Detect which cell encompasses the target text, then output its (x, y) center coordinate. 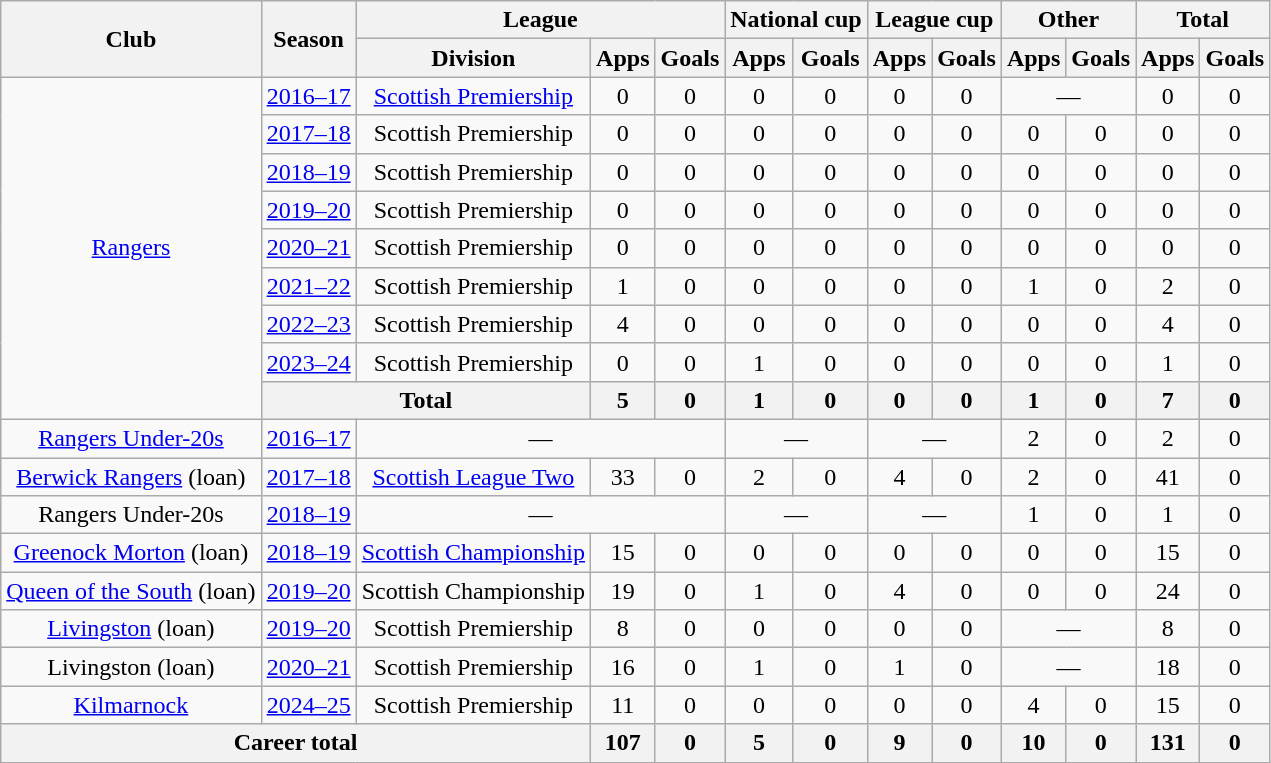
Berwick Rangers (loan) (131, 477)
18 (1168, 667)
League (540, 20)
Rangers (131, 248)
Greenock Morton (loan) (131, 553)
Career total (296, 743)
Other (1068, 20)
9 (899, 743)
24 (1168, 591)
33 (623, 477)
11 (623, 705)
Kilmarnock (131, 705)
Queen of the South (loan) (131, 591)
41 (1168, 477)
National cup (796, 20)
131 (1168, 743)
Scottish League Two (473, 477)
107 (623, 743)
19 (623, 591)
2024–25 (308, 705)
7 (1168, 400)
10 (1033, 743)
2023–24 (308, 362)
League cup (934, 20)
Season (308, 39)
Division (473, 58)
Club (131, 39)
2021–22 (308, 286)
16 (623, 667)
2022–23 (308, 324)
